Output the (x, y) coordinate of the center of the cell containing the given text.  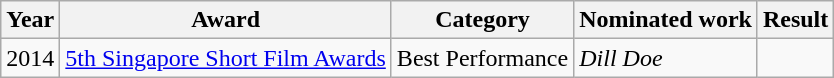
Award (226, 20)
5th Singapore Short Film Awards (226, 58)
Year (30, 20)
Category (482, 20)
Nominated work (666, 20)
2014 (30, 58)
Best Performance (482, 58)
Dill Doe (666, 58)
Result (795, 20)
